For the text-containing cell, return its midpoint in [X, Y] coordinate format. 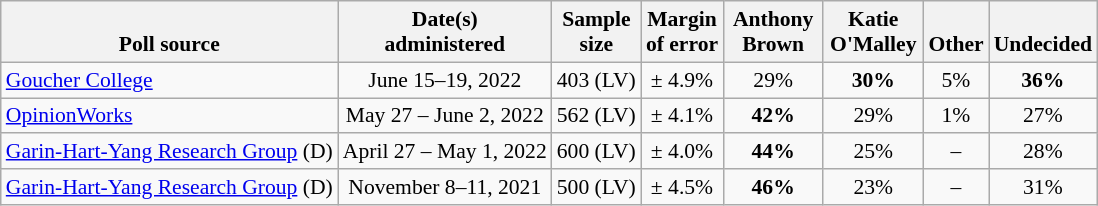
± 4.0% [682, 152]
April 27 – May 1, 2022 [445, 152]
June 15–19, 2022 [445, 80]
31% [1043, 187]
± 4.9% [682, 80]
5% [956, 80]
Other [956, 32]
Undecided [1043, 32]
Poll source [170, 32]
28% [1043, 152]
36% [1043, 80]
1% [956, 116]
Marginof error [682, 32]
25% [873, 152]
23% [873, 187]
46% [773, 187]
27% [1043, 116]
Samplesize [596, 32]
403 (LV) [596, 80]
Date(s)administered [445, 32]
OpinionWorks [170, 116]
KatieO'Malley [873, 32]
May 27 – June 2, 2022 [445, 116]
562 (LV) [596, 116]
30% [873, 80]
Goucher College [170, 80]
44% [773, 152]
42% [773, 116]
600 (LV) [596, 152]
500 (LV) [596, 187]
November 8–11, 2021 [445, 187]
± 4.1% [682, 116]
AnthonyBrown [773, 32]
± 4.5% [682, 187]
